Provide the (x, y) coordinate of the cell's center where the given text is located.  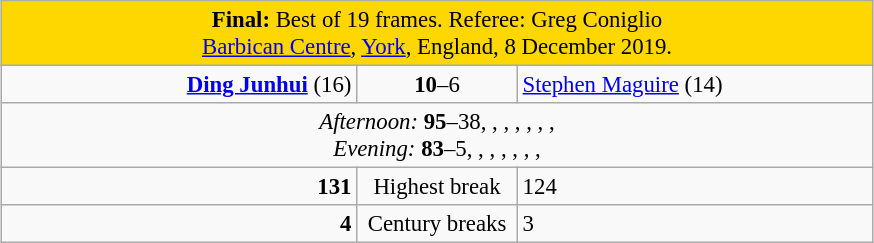
Final: Best of 19 frames. Referee: Greg ConiglioBarbican Centre, York, England, 8 December 2019. (437, 34)
3 (695, 224)
124 (695, 187)
131 (179, 187)
Century breaks (438, 224)
Ding Junhui (16) (179, 85)
10–6 (438, 85)
Stephen Maguire (14) (695, 85)
4 (179, 224)
Afternoon: 95–38, , , , , , , Evening: 83–5, , , , , , , (437, 136)
Highest break (438, 187)
